Search for the cell housing the specified text and yield its (X, Y) center coordinate. 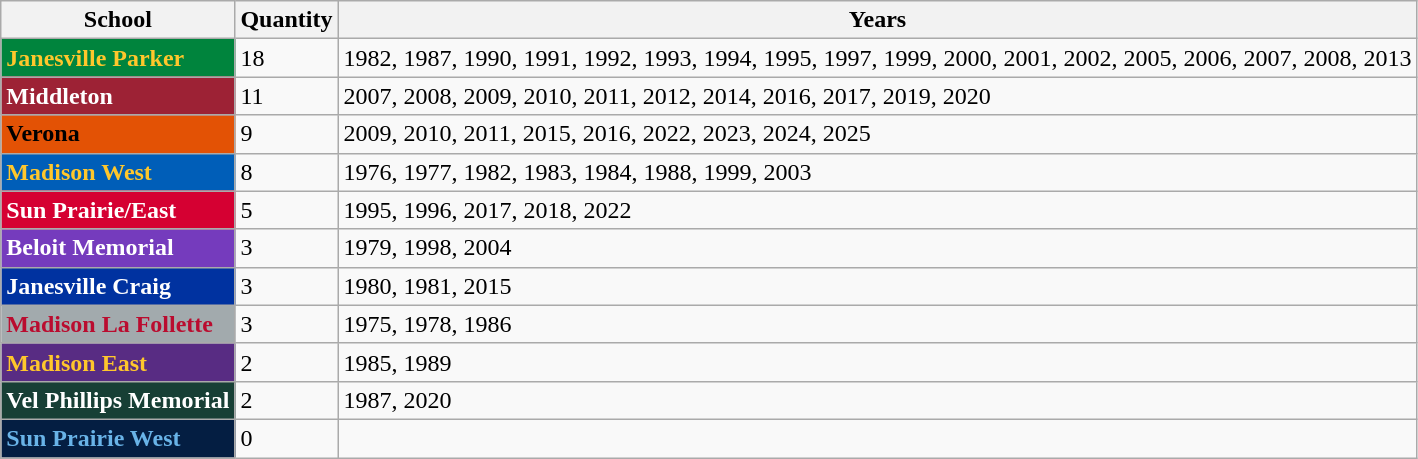
Quantity (286, 20)
Sun Prairie/East (118, 210)
1985, 1989 (878, 362)
5 (286, 210)
Sun Prairie West (118, 438)
Janesville Parker (118, 58)
Madison East (118, 362)
0 (286, 438)
Middleton (118, 96)
Janesville Craig (118, 286)
School (118, 20)
1979, 1998, 2004 (878, 248)
Madison West (118, 172)
1987, 2020 (878, 400)
9 (286, 134)
1980, 1981, 2015 (878, 286)
1976, 1977, 1982, 1983, 1984, 1988, 1999, 2003 (878, 172)
11 (286, 96)
2007, 2008, 2009, 2010, 2011, 2012, 2014, 2016, 2017, 2019, 2020 (878, 96)
2009, 2010, 2011, 2015, 2016, 2022, 2023, 2024, 2025 (878, 134)
Years (878, 20)
1982, 1987, 1990, 1991, 1992, 1993, 1994, 1995, 1997, 1999, 2000, 2001, 2002, 2005, 2006, 2007, 2008, 2013 (878, 58)
1975, 1978, 1986 (878, 324)
Beloit Memorial (118, 248)
1995, 1996, 2017, 2018, 2022 (878, 210)
18 (286, 58)
8 (286, 172)
Vel Phillips Memorial (118, 400)
Verona (118, 134)
Madison La Follette (118, 324)
